Find where the given text appears and provide that cell's center as (x, y) coordinate. 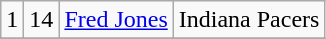
Indiana Pacers (249, 20)
Fred Jones (116, 20)
1 (12, 20)
14 (42, 20)
